Pinpoint the cell where the given text exists, returning its (X, Y) midpoint coordinate. 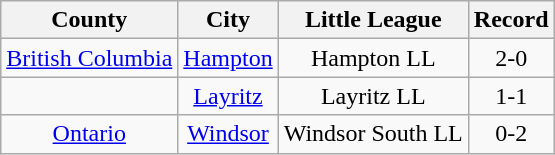
County (90, 20)
City (228, 20)
Windsor (228, 134)
Windsor South LL (373, 134)
Ontario (90, 134)
Hampton LL (373, 58)
1-1 (511, 96)
Layritz LL (373, 96)
0-2 (511, 134)
British Columbia (90, 58)
2-0 (511, 58)
Hampton (228, 58)
Record (511, 20)
Little League (373, 20)
Layritz (228, 96)
